Identify which cell holds the provided text, then report its [X, Y] central coordinate. 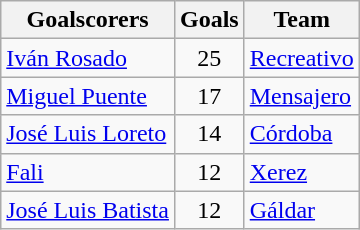
José Luis Loreto [88, 134]
Recreativo [302, 58]
Córdoba [302, 134]
Goals [209, 20]
Iván Rosado [88, 58]
Xerez [302, 172]
14 [209, 134]
Gáldar [302, 210]
Team [302, 20]
Mensajero [302, 96]
José Luis Batista [88, 210]
Goalscorers [88, 20]
17 [209, 96]
Fali [88, 172]
25 [209, 58]
Miguel Puente [88, 96]
